Provide the [x, y] coordinate of the cell's center where the given text is located.  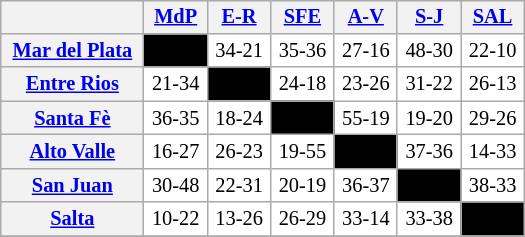
48-30 [428, 51]
26-29 [302, 219]
Entre Rios [72, 84]
Alto Valle [72, 152]
24-18 [302, 84]
10-22 [176, 219]
35-36 [302, 51]
22-31 [238, 185]
16-27 [176, 152]
A-V [366, 17]
36-35 [176, 118]
29-26 [492, 118]
SAL [492, 17]
19-20 [428, 118]
22-10 [492, 51]
S-J [428, 17]
23-26 [366, 84]
38-33 [492, 185]
SFE [302, 17]
E-R [238, 17]
21-34 [176, 84]
26-13 [492, 84]
34-21 [238, 51]
55-19 [366, 118]
19-55 [302, 152]
18-24 [238, 118]
27-16 [366, 51]
26-23 [238, 152]
San Juan [72, 185]
13-26 [238, 219]
37-36 [428, 152]
33-14 [366, 219]
33-38 [428, 219]
Santa Fè [72, 118]
Salta [72, 219]
30-48 [176, 185]
36-37 [366, 185]
31-22 [428, 84]
MdP [176, 17]
14-33 [492, 152]
20-19 [302, 185]
Mar del Plata [72, 51]
